Identify which cell holds the provided text, then report its [x, y] central coordinate. 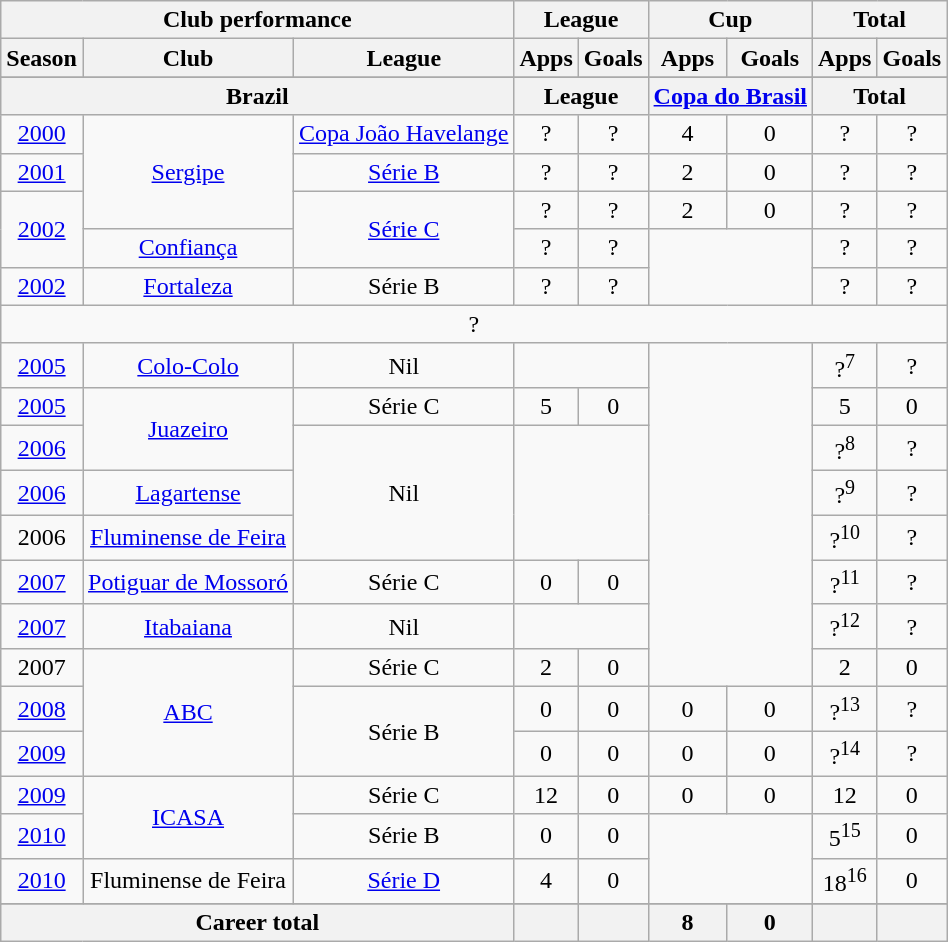
?12 [845, 626]
Juazeiro [188, 430]
515 [845, 836]
8 [688, 922]
?13 [845, 710]
ICASA [188, 818]
Potiguar de Mossoró [188, 582]
Career total [258, 922]
Cup [730, 20]
Lagartense [188, 492]
Club [188, 58]
?14 [845, 754]
ABC [188, 712]
1816 [845, 880]
Sergipe [188, 172]
?9 [845, 492]
Season [42, 58]
Colo-Colo [188, 366]
Club performance [258, 20]
Brazil [258, 96]
Copa João Havelange [404, 134]
2008 [42, 710]
?11 [845, 582]
Série D [404, 880]
2001 [42, 172]
2000 [42, 134]
?7 [845, 366]
?8 [845, 448]
Fortaleza [188, 286]
Confiança [188, 248]
Itabaiana [188, 626]
?10 [845, 538]
Copa do Brasil [730, 96]
